Provide the [X, Y] coordinate of the cell's center where the given text is located.  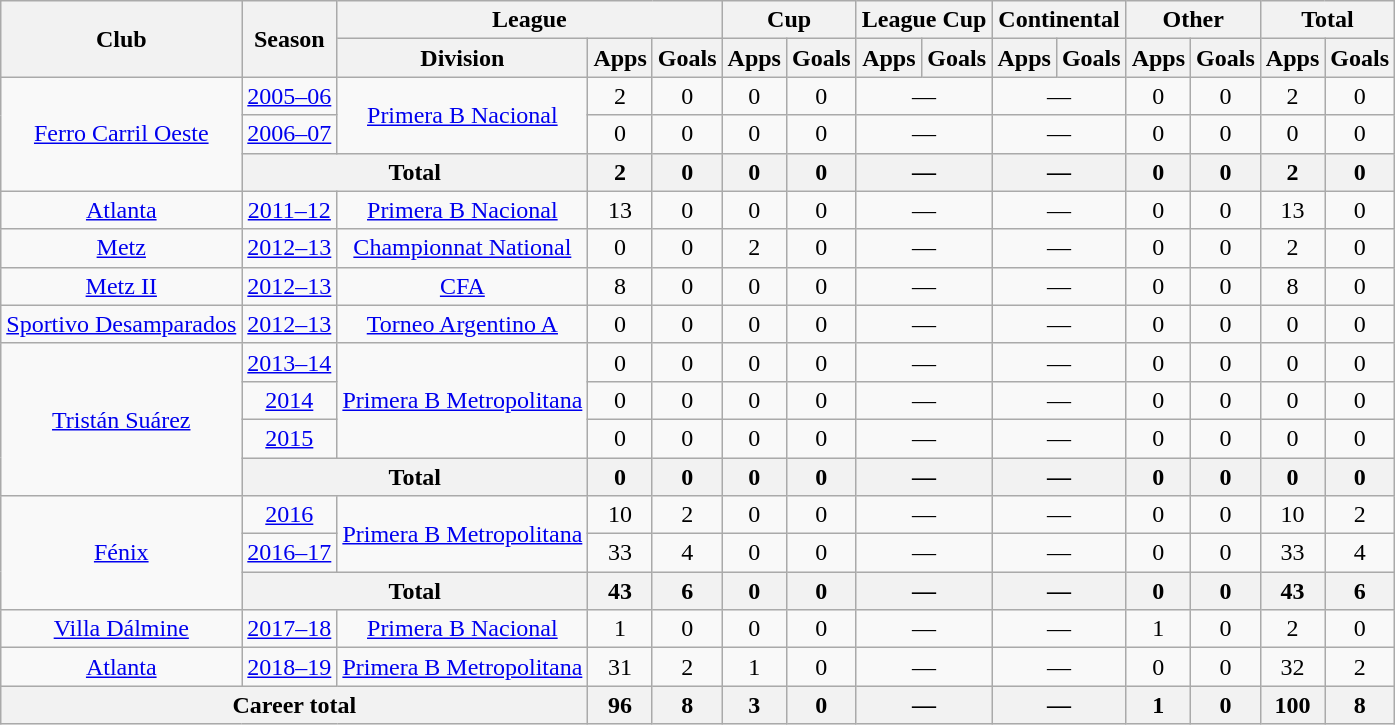
CFA [462, 286]
2013–14 [290, 362]
31 [620, 667]
Other [1193, 20]
2006–07 [290, 134]
Season [290, 39]
2005–06 [290, 96]
Career total [294, 705]
Fénix [122, 553]
League Cup [924, 20]
Tristán Suárez [122, 419]
Metz II [122, 286]
32 [1292, 667]
2018–19 [290, 667]
Sportivo Desamparados [122, 324]
Club [122, 39]
2011–12 [290, 210]
2015 [290, 438]
2014 [290, 400]
2017–18 [290, 629]
Villa Dálmine [122, 629]
Metz [122, 248]
3 [754, 705]
League [530, 20]
Division [462, 58]
Cup [789, 20]
2016–17 [290, 553]
96 [620, 705]
2016 [290, 515]
Championnat National [462, 248]
Torneo Argentino A [462, 324]
100 [1292, 705]
Ferro Carril Oeste [122, 134]
Continental [1059, 20]
